Scan for the cell matching the given text and deliver its [x, y] coordinate at center. 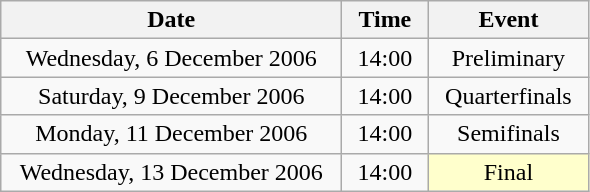
Monday, 11 December 2006 [172, 134]
Wednesday, 6 December 2006 [172, 58]
Date [172, 20]
Final [508, 172]
Semifinals [508, 134]
Event [508, 20]
Quarterfinals [508, 96]
Preliminary [508, 58]
Wednesday, 13 December 2006 [172, 172]
Saturday, 9 December 2006 [172, 96]
Time [385, 20]
